For the text-containing cell, return its midpoint in (X, Y) coordinate format. 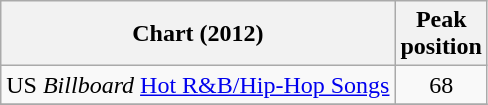
Chart (2012) (198, 34)
Peakposition (441, 34)
68 (441, 85)
US Billboard Hot R&B/Hip-Hop Songs (198, 85)
